Return the (X, Y) coordinate for the center point of the cell that contains the specified text.  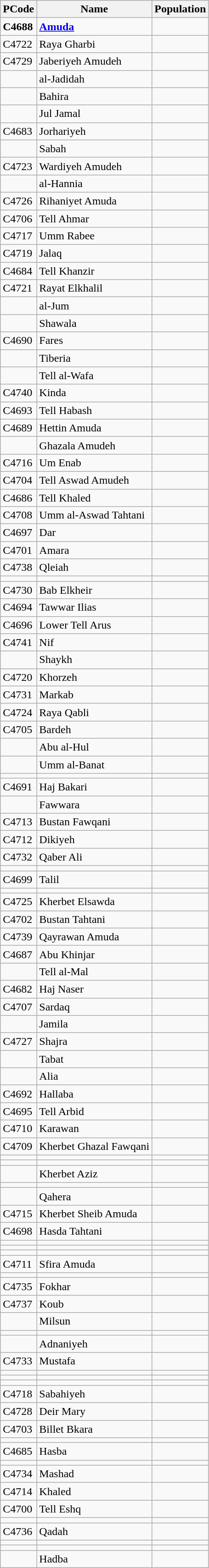
C4694 (18, 607)
Mashad (95, 1474)
Tell al-Mal (95, 972)
Haj Naser (95, 989)
Hallaba (95, 1094)
C4693 (18, 410)
Um Enab (95, 463)
Wardiyeh Amudeh (95, 166)
C4715 (18, 1214)
C4725 (18, 902)
al-Hannia (95, 183)
Dar (95, 533)
Jaberiyeh Amudeh (95, 61)
Fokhar (95, 1286)
C4730 (18, 590)
Bahira (95, 96)
Bustan Fawqani (95, 822)
Dikiyeh (95, 839)
C4705 (18, 729)
Fares (95, 341)
Tell Ahmar (95, 219)
C4735 (18, 1286)
Sabahiyeh (95, 1394)
C4685 (18, 1452)
C4728 (18, 1411)
Qadah (95, 1531)
Sardaq (95, 1006)
C4692 (18, 1094)
C4727 (18, 1042)
C4740 (18, 393)
Raya Qabli (95, 712)
Population (180, 9)
Qleiah (95, 568)
Adnaniyeh (95, 1344)
Rayat Elkhalil (95, 288)
Qaber Ali (95, 857)
Markab (95, 695)
C4720 (18, 677)
C4721 (18, 288)
Khaled (95, 1491)
C4710 (18, 1129)
Qayrawan Amuda (95, 937)
Jalaq (95, 254)
Khorzeh (95, 677)
Tell Habash (95, 410)
Tell Aswad Amudeh (95, 480)
Koub (95, 1304)
C4699 (18, 879)
al-Jadidah (95, 79)
Amara (95, 550)
PCode (18, 9)
Tabat (95, 1059)
Sabah (95, 149)
C4691 (18, 787)
C4711 (18, 1264)
C4690 (18, 341)
Kherbet Elsawda (95, 902)
C4688 (18, 27)
C4723 (18, 166)
C4718 (18, 1394)
Shajra (95, 1042)
Kherbet Ghazal Fawqani (95, 1146)
C4695 (18, 1111)
C4724 (18, 712)
Hasda Tahtani (95, 1231)
C4697 (18, 533)
Milsun (95, 1321)
Tell Khanzir (95, 271)
Tell Arbid (95, 1111)
Tell Khaled (95, 497)
C4731 (18, 695)
C4700 (18, 1509)
Lower Tell Arus (95, 625)
C4707 (18, 1006)
Umm al-Banat (95, 764)
C4738 (18, 568)
Tawwar Ilias (95, 607)
Hasba (95, 1452)
C4701 (18, 550)
Shawala (95, 323)
Abu Khinjar (95, 954)
Umm Rabee (95, 236)
C4708 (18, 515)
Umm al-Aswad Tahtani (95, 515)
Bustan Tahtani (95, 919)
C4706 (18, 219)
C4696 (18, 625)
Jorhariyeh (95, 131)
C4716 (18, 463)
C4729 (18, 61)
C4719 (18, 254)
Bab Elkheir (95, 590)
C4733 (18, 1361)
Bardeh (95, 729)
Rihaniyet Amuda (95, 201)
Haj Bakari (95, 787)
C4703 (18, 1429)
Sfira Amuda (95, 1264)
C4698 (18, 1231)
Shaykh (95, 660)
Kherbet Sheib Amuda (95, 1214)
Billet Bkara (95, 1429)
C4726 (18, 201)
al-Jum (95, 306)
Mustafa (95, 1361)
C4717 (18, 236)
C4687 (18, 954)
Tiberia (95, 358)
Name (95, 9)
C4736 (18, 1531)
C4709 (18, 1146)
C4739 (18, 937)
C4741 (18, 642)
Hadba (95, 1559)
Kinda (95, 393)
Tell Eshq (95, 1509)
C4732 (18, 857)
Qahera (95, 1196)
Nif (95, 642)
C4686 (18, 497)
Raya Gharbi (95, 44)
C4712 (18, 839)
Talil (95, 879)
C4684 (18, 271)
Karawan (95, 1129)
C4702 (18, 919)
Abu al-Hul (95, 747)
Fawwara (95, 805)
Jul Jamal (95, 114)
Deir Mary (95, 1411)
Alia (95, 1077)
C4683 (18, 131)
C4714 (18, 1491)
C4722 (18, 44)
C4734 (18, 1474)
Kherbet Aziz (95, 1174)
Amuda (95, 27)
Ghazala Amudeh (95, 445)
Jamila (95, 1024)
C4682 (18, 989)
C4737 (18, 1304)
C4689 (18, 428)
C4713 (18, 822)
C4704 (18, 480)
Hettin Amuda (95, 428)
Tell al-Wafa (95, 375)
